Capture the cell that displays the provided text and extract its (x, y) central coordinate. 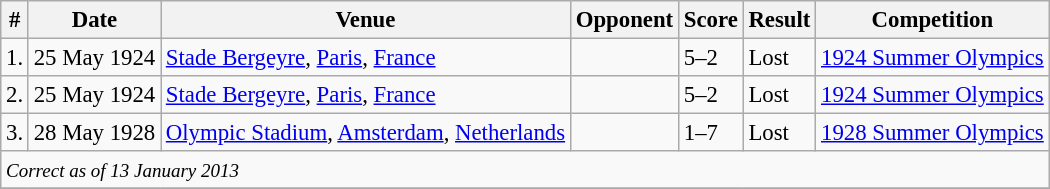
Opponent (624, 20)
28 May 1928 (94, 133)
2. (15, 95)
Result (780, 20)
# (15, 20)
Correct as of 13 January 2013 (525, 170)
1928 Summer Olympics (932, 133)
Date (94, 20)
Venue (366, 20)
1. (15, 58)
Competition (932, 20)
3. (15, 133)
1–7 (710, 133)
Score (710, 20)
Olympic Stadium, Amsterdam, Netherlands (366, 133)
